For the text-containing cell, return its midpoint in (x, y) coordinate format. 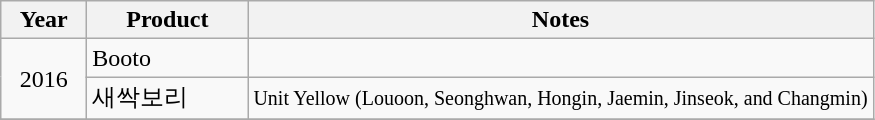
Notes (560, 20)
Year (44, 20)
2016 (44, 80)
Unit Yellow (Louoon, Seonghwan, Hongin, Jaemin, Jinseok, and Changmin) (560, 98)
Booto (168, 58)
새싹보리 (168, 98)
Product (168, 20)
